For the text-containing cell, return its midpoint in (X, Y) coordinate format. 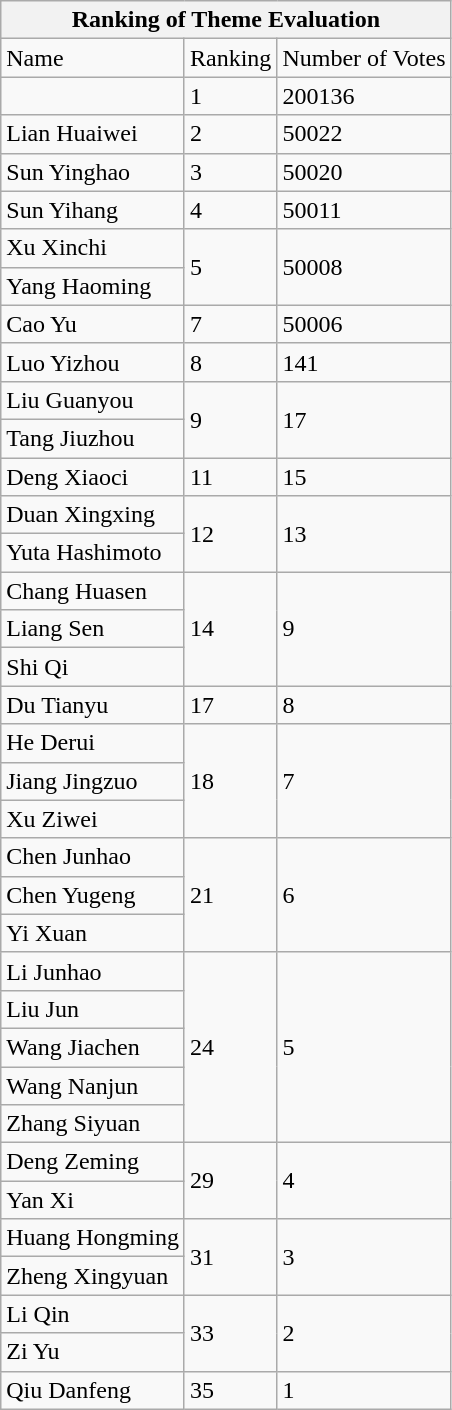
Deng Zeming (93, 1162)
Ranking (230, 58)
He Derui (93, 743)
33 (230, 1333)
24 (230, 1047)
Lian Huaiwei (93, 134)
6 (364, 895)
Xu Xinchi (93, 248)
200136 (364, 96)
29 (230, 1181)
Jiang Jingzuo (93, 781)
Tang Jiuzhou (93, 438)
Zhang Siyuan (93, 1124)
Duan Xingxing (93, 515)
50020 (364, 172)
Luo Yizhou (93, 362)
Du Tianyu (93, 705)
Sun Yinghao (93, 172)
Liu Jun (93, 1009)
21 (230, 895)
35 (230, 1390)
Wang Nanjun (93, 1085)
Yi Xuan (93, 933)
Yuta Hashimoto (93, 553)
50008 (364, 267)
Ranking of Theme Evaluation (226, 20)
Li Qin (93, 1314)
Sun Yihang (93, 210)
12 (230, 534)
31 (230, 1257)
Chen Yugeng (93, 895)
18 (230, 781)
Huang Hongming (93, 1238)
Xu Ziwei (93, 819)
Yan Xi (93, 1200)
Yang Haoming (93, 286)
Chang Huasen (93, 591)
Li Junhao (93, 971)
Qiu Danfeng (93, 1390)
50022 (364, 134)
Deng Xiaoci (93, 477)
15 (364, 477)
Number of Votes (364, 58)
14 (230, 629)
13 (364, 534)
50011 (364, 210)
Wang Jiachen (93, 1047)
Liu Guanyou (93, 400)
50006 (364, 324)
141 (364, 362)
Liang Sen (93, 629)
Chen Junhao (93, 857)
Zi Yu (93, 1352)
Zheng Xingyuan (93, 1276)
Name (93, 58)
Cao Yu (93, 324)
11 (230, 477)
Shi Qi (93, 667)
